From the cell containing the given text, extract its center point as (x, y) coordinate. 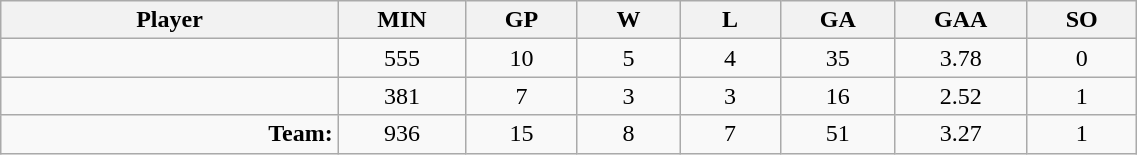
8 (628, 134)
16 (838, 96)
MIN (402, 20)
Player (170, 20)
GP (522, 20)
L (730, 20)
15 (522, 134)
SO (1081, 20)
3.27 (961, 134)
W (628, 20)
Team: (170, 134)
2.52 (961, 96)
51 (838, 134)
555 (402, 58)
936 (402, 134)
3.78 (961, 58)
381 (402, 96)
5 (628, 58)
10 (522, 58)
4 (730, 58)
GA (838, 20)
GAA (961, 20)
35 (838, 58)
0 (1081, 58)
